Pinpoint the cell where the given text exists, returning its [X, Y] midpoint coordinate. 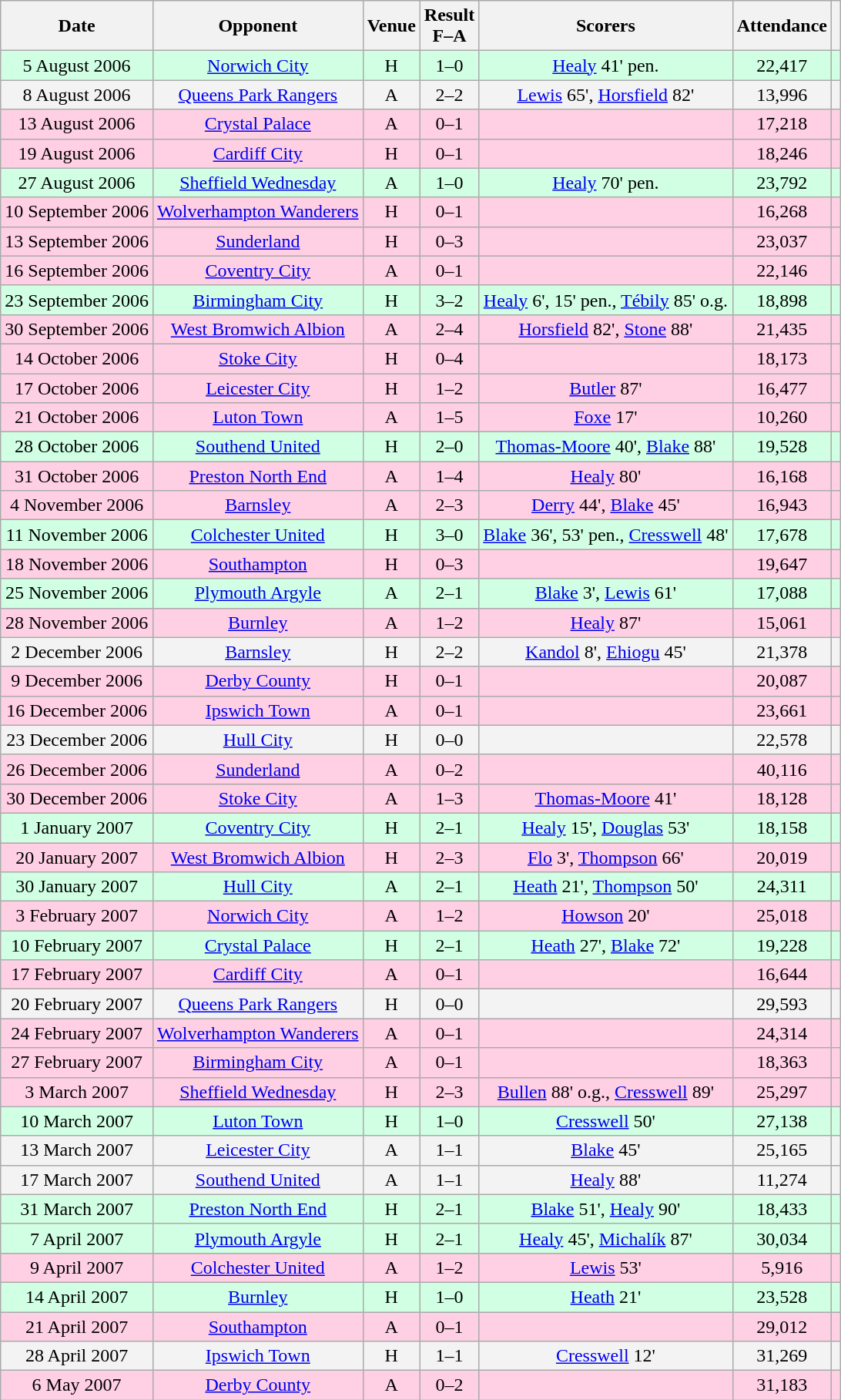
Healy 70' pen. [605, 183]
20,087 [782, 681]
27,138 [782, 1121]
16,477 [782, 388]
16,168 [782, 476]
27 August 2006 [77, 183]
31,269 [782, 1356]
Horsfield 82', Stone 88' [605, 329]
19,647 [782, 564]
Blake 45' [605, 1150]
1–3 [449, 798]
28 April 2007 [77, 1356]
Attendance [782, 26]
13 March 2007 [77, 1150]
20 February 2007 [77, 1004]
23,661 [782, 710]
18,173 [782, 358]
16,943 [782, 505]
15,061 [782, 623]
Healy 80' [605, 476]
ResultF–A [449, 26]
17,678 [782, 535]
13 September 2006 [77, 241]
Healy 6', 15' pen., Tébily 85' o.g. [605, 300]
16 December 2006 [77, 710]
Heath 21', Thompson 50' [605, 887]
Lewis 65', Horsfield 82' [605, 95]
31 October 2006 [77, 476]
18,158 [782, 828]
19,528 [782, 447]
Thomas-Moore 40', Blake 88' [605, 447]
13,996 [782, 95]
17,218 [782, 124]
25,297 [782, 1092]
Derry 44', Blake 45' [605, 505]
1–4 [449, 476]
13 August 2006 [77, 124]
14 October 2006 [77, 358]
Healy 15', Douglas 53' [605, 828]
19,228 [782, 945]
10,260 [782, 418]
25,165 [782, 1150]
29,012 [782, 1326]
Cresswell 50' [605, 1121]
28 October 2006 [77, 447]
27 February 2007 [77, 1063]
18 November 2006 [77, 564]
11,274 [782, 1180]
Healy 45', Michalík 87' [605, 1238]
Flo 3', Thompson 66' [605, 858]
21 April 2007 [77, 1326]
14 April 2007 [77, 1297]
40,116 [782, 769]
10 March 2007 [77, 1121]
Kandol 8', Ehiogu 45' [605, 652]
28 November 2006 [77, 623]
Venue [391, 26]
6 May 2007 [77, 1385]
16,644 [782, 975]
20 January 2007 [77, 858]
25,018 [782, 916]
22,578 [782, 740]
Foxe 17' [605, 418]
21 October 2006 [77, 418]
5,916 [782, 1267]
7 April 2007 [77, 1238]
23,528 [782, 1297]
10 September 2006 [77, 212]
21,378 [782, 652]
22,417 [782, 65]
9 April 2007 [77, 1267]
Healy 87' [605, 623]
1–5 [449, 418]
30,034 [782, 1238]
9 December 2006 [77, 681]
30 January 2007 [77, 887]
Blake 51', Healy 90' [605, 1209]
18,246 [782, 153]
30 December 2006 [77, 798]
Blake 36', 53' pen., Cresswell 48' [605, 535]
Healy 41' pen. [605, 65]
11 November 2006 [77, 535]
18,363 [782, 1063]
30 September 2006 [77, 329]
Heath 21' [605, 1297]
22,146 [782, 270]
17,088 [782, 593]
Cresswell 12' [605, 1356]
23,037 [782, 241]
Thomas-Moore 41' [605, 798]
3 February 2007 [77, 916]
24,311 [782, 887]
8 August 2006 [77, 95]
20,019 [782, 858]
5 August 2006 [77, 65]
1 January 2007 [77, 828]
Bullen 88' o.g., Cresswell 89' [605, 1092]
Heath 27', Blake 72' [605, 945]
19 August 2006 [77, 153]
31 March 2007 [77, 1209]
Blake 3', Lewis 61' [605, 593]
26 December 2006 [77, 769]
Howson 20' [605, 916]
17 March 2007 [77, 1180]
2–4 [449, 329]
3 March 2007 [77, 1092]
Lewis 53' [605, 1267]
3–0 [449, 535]
4 November 2006 [77, 505]
Scorers [605, 26]
23 September 2006 [77, 300]
18,433 [782, 1209]
25 November 2006 [77, 593]
10 February 2007 [77, 945]
29,593 [782, 1004]
23 December 2006 [77, 740]
17 October 2006 [77, 388]
2–0 [449, 447]
Butler 87' [605, 388]
31,183 [782, 1385]
Healy 88' [605, 1180]
24,314 [782, 1033]
24 February 2007 [77, 1033]
3–2 [449, 300]
18,128 [782, 798]
Opponent [257, 26]
17 February 2007 [77, 975]
Date [77, 26]
16,268 [782, 212]
18,898 [782, 300]
21,435 [782, 329]
23,792 [782, 183]
16 September 2006 [77, 270]
0–4 [449, 358]
2 December 2006 [77, 652]
